From the cell containing the given text, extract its center point as [X, Y] coordinate. 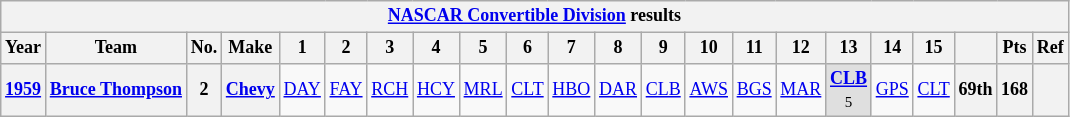
BGS [754, 90]
13 [849, 48]
Bruce Thompson [116, 90]
DAY [302, 90]
Team [116, 48]
11 [754, 48]
FAY [346, 90]
HBO [572, 90]
Chevy [250, 90]
5 [483, 48]
10 [708, 48]
CLB [663, 90]
HCY [436, 90]
Ref [1050, 48]
8 [618, 48]
Make [250, 48]
AWS [708, 90]
No. [204, 48]
9 [663, 48]
15 [934, 48]
MAR [801, 90]
3 [390, 48]
12 [801, 48]
69th [976, 90]
DAR [618, 90]
1959 [24, 90]
Pts [1015, 48]
6 [528, 48]
168 [1015, 90]
CLB 5 [849, 90]
4 [436, 48]
NASCAR Convertible Division results [534, 16]
RCH [390, 90]
MRL [483, 90]
7 [572, 48]
14 [892, 48]
1 [302, 48]
Year [24, 48]
GPS [892, 90]
